Provide the [x, y] coordinate of the cell's center where the given text is located.  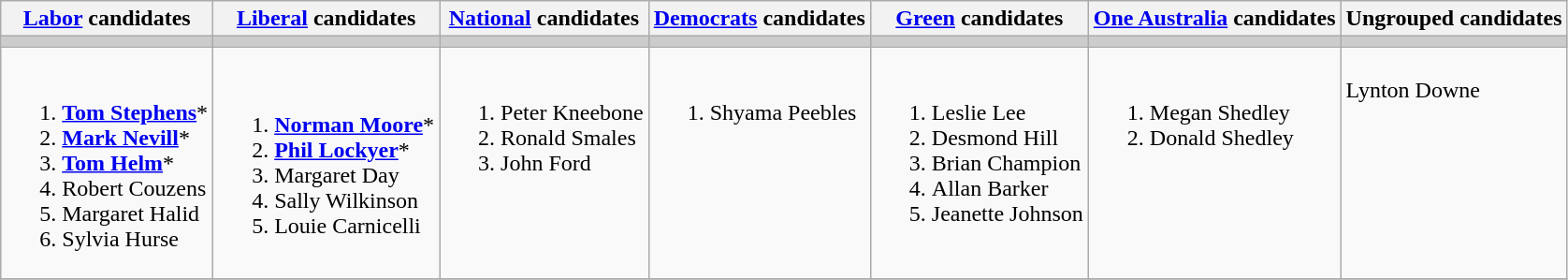
Tom Stephens*Mark Nevill*Tom Helm*Robert CouzensMargaret HalidSylvia Hurse [107, 163]
Peter KneeboneRonald SmalesJohn Ford [544, 163]
Liberal candidates [327, 19]
Lynton Downe [1454, 163]
Green candidates [979, 19]
Norman Moore*Phil Lockyer*Margaret DaySally WilkinsonLouie Carnicelli [327, 163]
Leslie LeeDesmond HillBrian ChampionAllan BarkerJeanette Johnson [979, 163]
Megan ShedleyDonald Shedley [1214, 163]
National candidates [544, 19]
Ungrouped candidates [1454, 19]
Shyama Peebles [760, 163]
Labor candidates [107, 19]
Democrats candidates [760, 19]
One Australia candidates [1214, 19]
